Determine the [X, Y] coordinate at the center of the cell enclosing the given text.  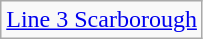
Line 3 Scarborough [102, 20]
